Locate the cell with the specified text and output its (X, Y) center coordinate. 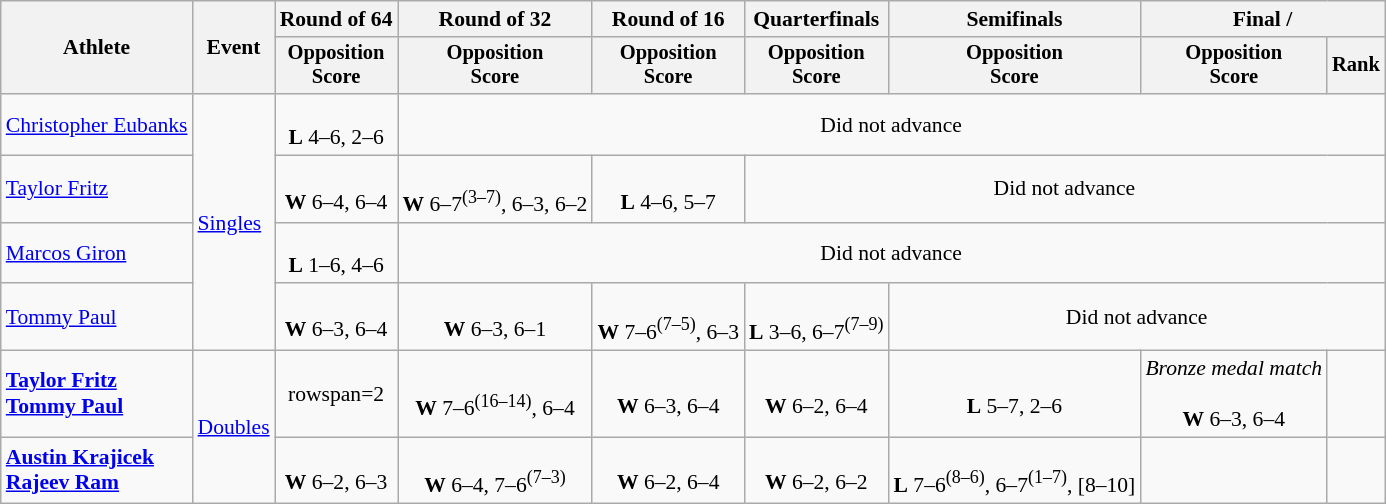
W 6–2, 6–3 (336, 470)
Tommy Paul (97, 318)
Bronze medal matchW 6–3, 6–4 (1234, 394)
W 7–6(16–14), 6–4 (496, 394)
Round of 16 (668, 19)
Marcos Giron (97, 252)
W 6–4, 6–4 (336, 190)
Christopher Eubanks (97, 124)
Quarterfinals (816, 19)
W 6–4, 7–6(7–3) (496, 470)
Athlete (97, 48)
Singles (234, 222)
rowspan=2 (336, 394)
W 7–6(7–5), 6–3 (668, 318)
Taylor FritzTommy Paul (97, 394)
L 7–6(8–6), 6–7(1–7), [8–10] (1014, 470)
L 1–6, 4–6 (336, 252)
Taylor Fritz (97, 190)
Final / (1262, 19)
L 4–6, 2–6 (336, 124)
L 4–6, 5–7 (668, 190)
Event (234, 48)
Round of 64 (336, 19)
W 6–3, 6–1 (496, 318)
Round of 32 (496, 19)
L 3–6, 6–7(7–9) (816, 318)
W 6–2, 6–2 (816, 470)
Semifinals (1014, 19)
Austin KrajicekRajeev Ram (97, 470)
Doubles (234, 426)
L 5–7, 2–6 (1014, 394)
W 6–7(3–7), 6–3, 6–2 (496, 190)
Rank (1356, 66)
